Detect which cell encompasses the target text, then output its (x, y) center coordinate. 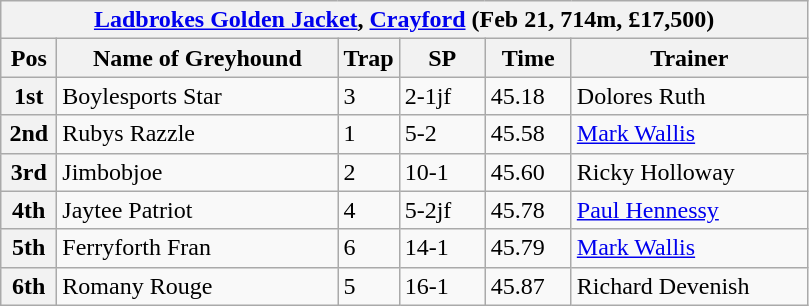
45.18 (528, 96)
Romany Rouge (198, 286)
14-1 (442, 248)
5-2 (442, 134)
3rd (29, 172)
SP (442, 58)
6th (29, 286)
Trainer (689, 58)
45.87 (528, 286)
10-1 (442, 172)
Name of Greyhound (198, 58)
5th (29, 248)
3 (368, 96)
Jimbobjoe (198, 172)
45.60 (528, 172)
Ladbrokes Golden Jacket, Crayford (Feb 21, 714m, £17,500) (404, 20)
Paul Hennessy (689, 210)
Boylesports Star (198, 96)
Time (528, 58)
Richard Devenish (689, 286)
2-1jf (442, 96)
6 (368, 248)
Ferryforth Fran (198, 248)
2 (368, 172)
45.79 (528, 248)
16-1 (442, 286)
45.58 (528, 134)
Ricky Holloway (689, 172)
45.78 (528, 210)
4 (368, 210)
2nd (29, 134)
4th (29, 210)
Jaytee Patriot (198, 210)
5 (368, 286)
5-2jf (442, 210)
Rubys Razzle (198, 134)
Dolores Ruth (689, 96)
1 (368, 134)
Trap (368, 58)
1st (29, 96)
Pos (29, 58)
